Pinpoint the cell where the given text exists, returning its (x, y) midpoint coordinate. 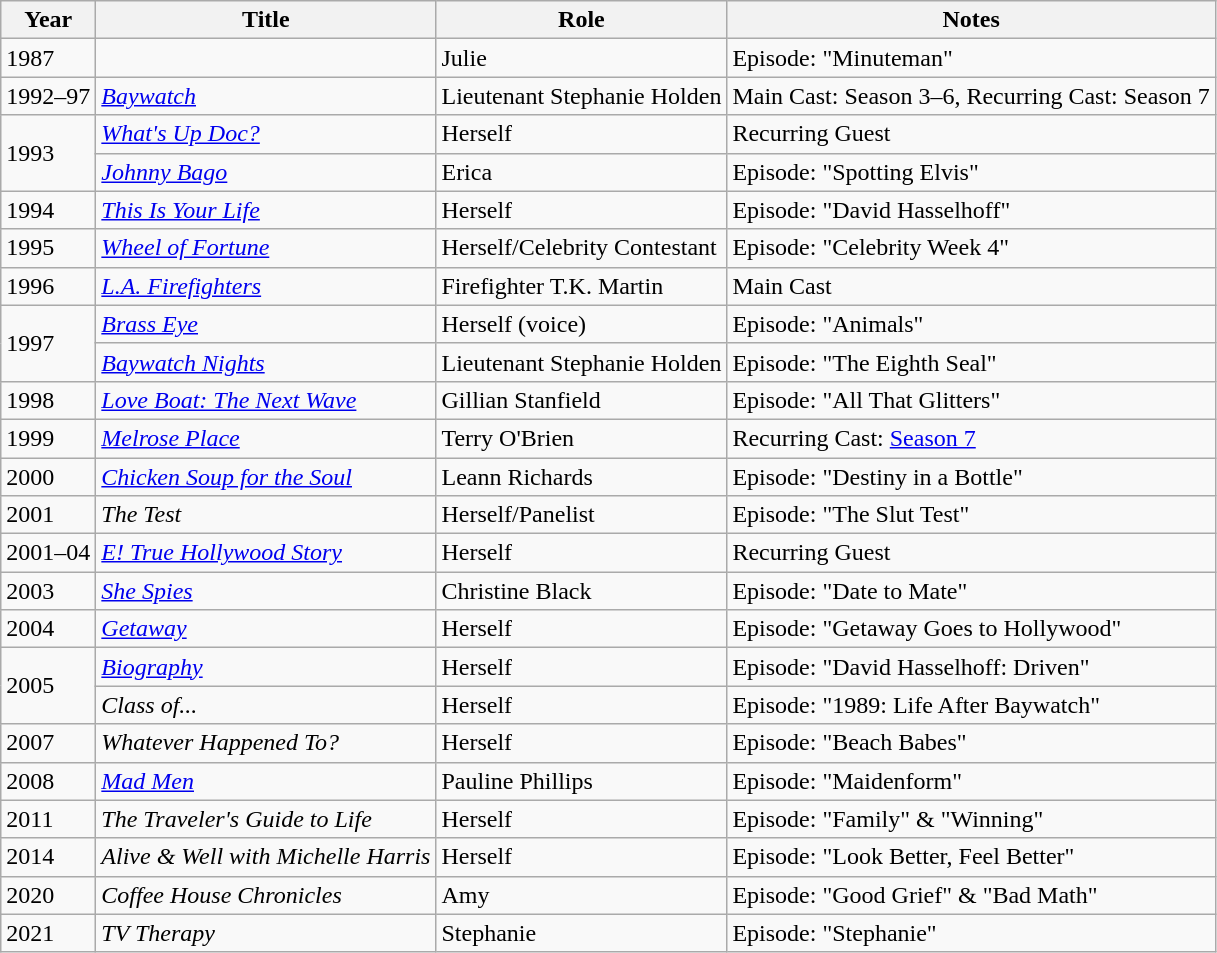
Episode: "Family" & "Winning" (971, 819)
2021 (48, 933)
Leann Richards (582, 477)
Episode: "Look Better, Feel Better" (971, 857)
Class of... (266, 705)
Gillian Stanfield (582, 400)
1999 (48, 438)
Episode: "Spotting Elvis" (971, 172)
1997 (48, 343)
2003 (48, 591)
Episode: "The Eighth Seal" (971, 362)
Terry O'Brien (582, 438)
Julie (582, 58)
Role (582, 20)
She Spies (266, 591)
Baywatch Nights (266, 362)
Baywatch (266, 96)
Main Cast (971, 286)
1996 (48, 286)
Episode: "Beach Babes" (971, 743)
Title (266, 20)
2020 (48, 895)
Recurring Cast: Season 7 (971, 438)
Episode: "David Hasselhoff: Driven" (971, 667)
1993 (48, 153)
Getaway (266, 629)
Episode: "1989: Life After Baywatch" (971, 705)
Herself/Panelist (582, 515)
Episode: "The Slut Test" (971, 515)
The Traveler's Guide to Life (266, 819)
Johnny Bago (266, 172)
2007 (48, 743)
Alive & Well with Michelle Harris (266, 857)
1998 (48, 400)
2014 (48, 857)
TV Therapy (266, 933)
Main Cast: Season 3–6, Recurring Cast: Season 7 (971, 96)
The Test (266, 515)
Episode: "Good Grief" & "Bad Math" (971, 895)
Amy (582, 895)
2008 (48, 781)
Love Boat: The Next Wave (266, 400)
Notes (971, 20)
1987 (48, 58)
What's Up Doc? (266, 134)
Chicken Soup for the Soul (266, 477)
Wheel of Fortune (266, 248)
1992–97 (48, 96)
Melrose Place (266, 438)
2004 (48, 629)
Herself/Celebrity Contestant (582, 248)
Brass Eye (266, 324)
Episode: "Maidenform" (971, 781)
Herself (voice) (582, 324)
Episode: "Celebrity Week 4" (971, 248)
E! True Hollywood Story (266, 553)
Erica (582, 172)
Episode: "Date to Mate" (971, 591)
Pauline Phillips (582, 781)
Episode: "David Hasselhoff" (971, 210)
Stephanie (582, 933)
1994 (48, 210)
2005 (48, 686)
Mad Men (266, 781)
Firefighter T.K. Martin (582, 286)
Episode: "Destiny in a Bottle" (971, 477)
Episode: "All That Glitters" (971, 400)
2000 (48, 477)
2011 (48, 819)
This Is Your Life (266, 210)
Whatever Happened To? (266, 743)
2001–04 (48, 553)
Episode: "Minuteman" (971, 58)
Biography (266, 667)
1995 (48, 248)
Episode: "Stephanie" (971, 933)
Episode: "Animals" (971, 324)
L.A. Firefighters (266, 286)
Episode: "Getaway Goes to Hollywood" (971, 629)
Christine Black (582, 591)
Year (48, 20)
Coffee House Chronicles (266, 895)
2001 (48, 515)
